Detect which cell encompasses the target text, then output its (X, Y) center coordinate. 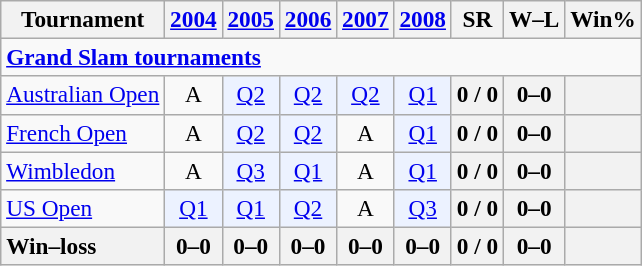
SR (477, 19)
Tournament (83, 19)
2004 (194, 19)
Wimbledon (83, 170)
US Open (83, 208)
French Open (83, 133)
Australian Open (83, 95)
Win% (603, 19)
2005 (250, 19)
2008 (422, 19)
Win–loss (83, 246)
2007 (366, 19)
W–L (534, 19)
2006 (308, 19)
Grand Slam tournaments (321, 57)
